Locate the cell with the specified text and output its [x, y] center coordinate. 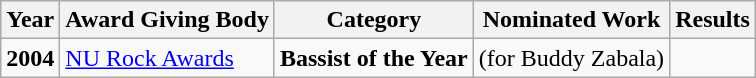
Award Giving Body [168, 20]
Bassist of the Year [374, 58]
(for Buddy Zabala) [571, 58]
NU Rock Awards [168, 58]
Category [374, 20]
Year [30, 20]
2004 [30, 58]
Nominated Work [571, 20]
Results [713, 20]
